Extract the (x, y) coordinate from the center of the cell holding the provided text.  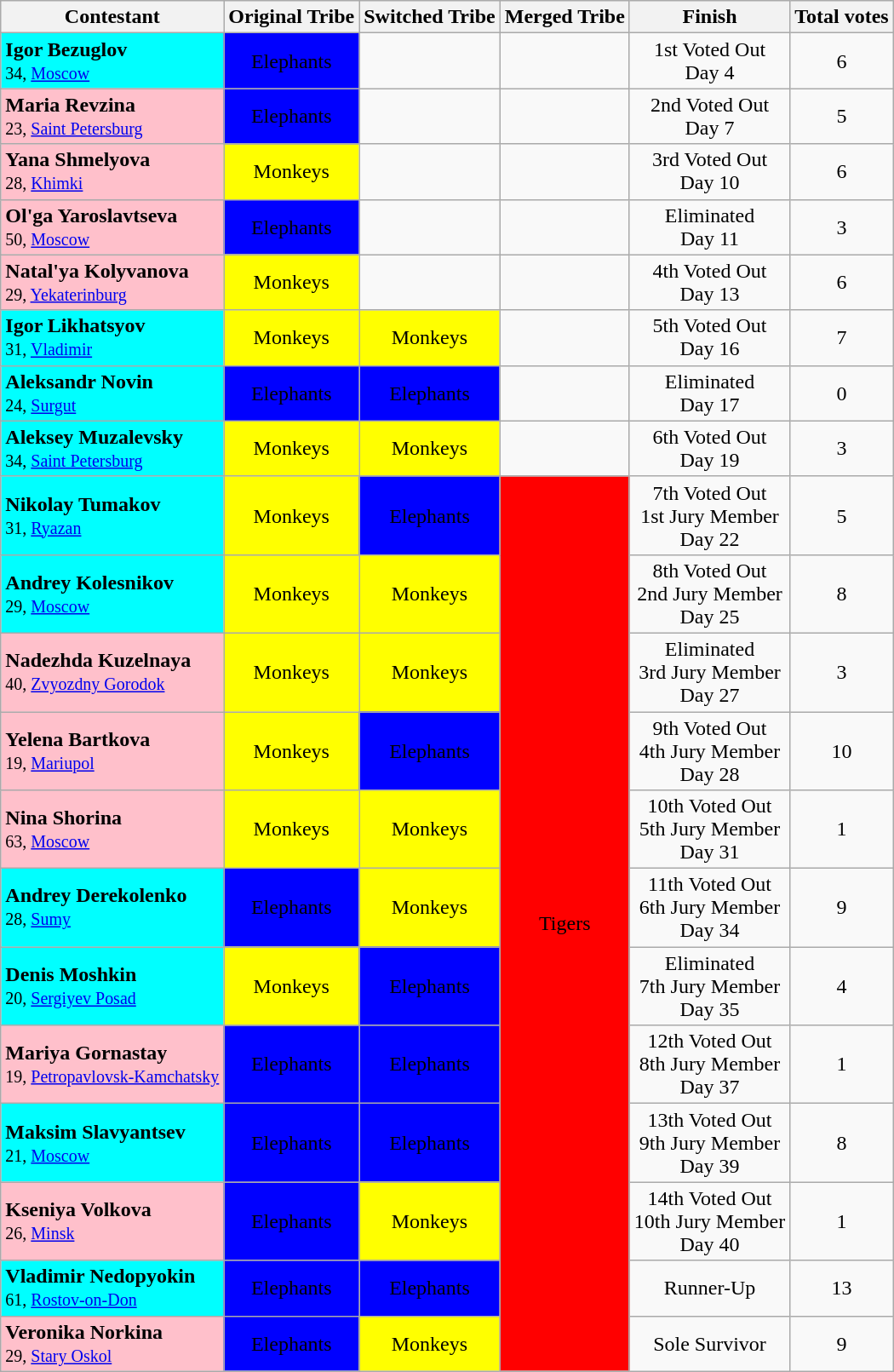
1st Voted OutDay 4 (709, 61)
Ol'ga Yaroslavtseva50, Moscow (112, 227)
10th Voted Out5th Jury MemberDay 31 (709, 830)
Nina Shorina63, Moscow (112, 830)
9th Voted Out4th Jury MemberDay 28 (709, 751)
Igor Bezuglov34, Moscow (112, 61)
EliminatedDay 11 (709, 227)
Maria Revzina23, Saint Petersburg (112, 116)
Eliminated7th Jury MemberDay 35 (709, 986)
7 (842, 337)
Switched Tribe (430, 17)
Nadezhda Kuzelnaya40, Zvyozdny Gorodok (112, 672)
13th Voted Out9th Jury MemberDay 39 (709, 1143)
Denis Moshkin20, Sergiyev Posad (112, 986)
5th Voted OutDay 16 (709, 337)
Aleksey Muzalevsky34, Saint Petersburg (112, 448)
Andrey Kolesnikov29, Moscow (112, 594)
Runner-Up (709, 1288)
Yana Shmelyova28, Khimki (112, 172)
13 (842, 1288)
7th Voted Out1st Jury MemberDay 22 (709, 515)
Contestant (112, 17)
14th Voted Out10th Jury MemberDay 40 (709, 1221)
4th Voted OutDay 13 (709, 283)
Tigers (564, 923)
Yelena Bartkova19, Mariupol (112, 751)
Nikolay Tumakov31, Ryazan (112, 515)
3rd Voted OutDay 10 (709, 172)
Merged Tribe (564, 17)
Original Tribe (291, 17)
0 (842, 393)
Natal'ya Kolyvanova29, Yekaterinburg (112, 283)
Sole Survivor (709, 1344)
Aleksandr Novin24, Surgut (112, 393)
Veronika Norkina29, Stary Oskol (112, 1344)
Igor Likhatsyov31, Vladimir (112, 337)
Vladimir Nedopyokin61, Rostov-on-Don (112, 1288)
6th Voted OutDay 19 (709, 448)
Eliminated3rd Jury MemberDay 27 (709, 672)
Mariya Gornastay19, Petropavlovsk-Kamchatsky (112, 1065)
Finish (709, 17)
4 (842, 986)
EliminatedDay 17 (709, 393)
12th Voted Out8th Jury MemberDay 37 (709, 1065)
2nd Voted OutDay 7 (709, 116)
8th Voted Out2nd Jury MemberDay 25 (709, 594)
Andrey Derekolenko28, Sumy (112, 908)
11th Voted Out6th Jury MemberDay 34 (709, 908)
Kseniya Volkova26, Minsk (112, 1221)
Maksim Slavyantsev21, Moscow (112, 1143)
Total votes (842, 17)
10 (842, 751)
